Find where the given text appears and provide that cell's center as (X, Y) coordinate. 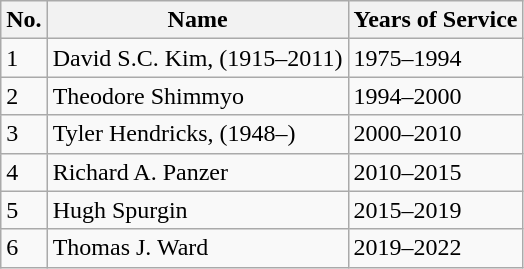
2010–2015 (436, 172)
No. (24, 20)
Years of Service (436, 20)
Hugh Spurgin (198, 210)
5 (24, 210)
Tyler Hendricks, (1948–) (198, 134)
3 (24, 134)
2019–2022 (436, 248)
Richard A. Panzer (198, 172)
Name (198, 20)
4 (24, 172)
2000–2010 (436, 134)
Thomas J. Ward (198, 248)
Theodore Shimmyo (198, 96)
2 (24, 96)
1 (24, 58)
1994–2000 (436, 96)
1975–1994 (436, 58)
David S.C. Kim, (1915–2011) (198, 58)
6 (24, 248)
2015–2019 (436, 210)
